For the text-containing cell, return its midpoint in (X, Y) coordinate format. 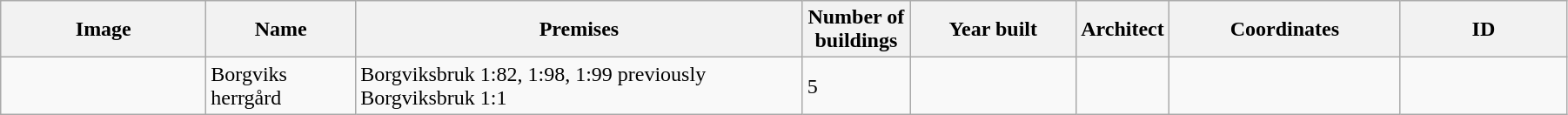
5 (856, 85)
Borgviks herrgård (281, 85)
Number ofbuildings (856, 30)
Image (104, 30)
Borgviksbruk 1:82, 1:98, 1:99 previously Borgviksbruk 1:1 (580, 85)
Premises (580, 30)
ID (1483, 30)
Name (281, 30)
Year built (994, 30)
Coordinates (1284, 30)
Architect (1122, 30)
